For the text-containing cell, return its midpoint in [x, y] coordinate format. 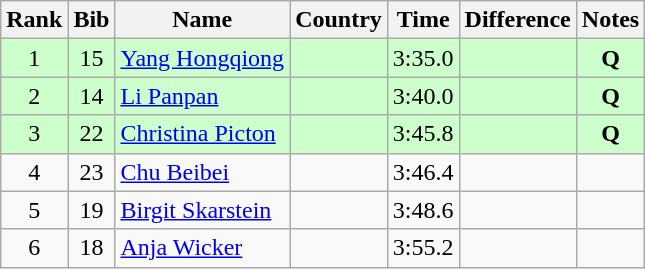
Birgit Skarstein [202, 210]
22 [92, 134]
Li Panpan [202, 96]
4 [34, 172]
Bib [92, 20]
1 [34, 58]
Time [423, 20]
5 [34, 210]
3:48.6 [423, 210]
23 [92, 172]
Notes [610, 20]
3:45.8 [423, 134]
Christina Picton [202, 134]
14 [92, 96]
Yang Hongqiong [202, 58]
19 [92, 210]
18 [92, 248]
3:55.2 [423, 248]
3:35.0 [423, 58]
3:40.0 [423, 96]
6 [34, 248]
Rank [34, 20]
Country [339, 20]
2 [34, 96]
Name [202, 20]
Anja Wicker [202, 248]
15 [92, 58]
3:46.4 [423, 172]
Difference [518, 20]
Chu Beibei [202, 172]
3 [34, 134]
